Find where the given text appears and provide that cell's center as [X, Y] coordinate. 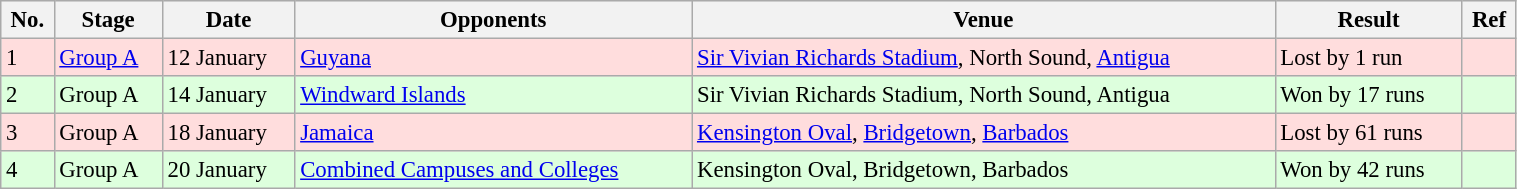
Venue [984, 20]
14 January [228, 95]
Opponents [494, 20]
4 [28, 170]
Won by 17 runs [1368, 95]
Result [1368, 20]
Windward Islands [494, 95]
Lost by 61 runs [1368, 133]
Ref [1489, 20]
3 [28, 133]
18 January [228, 133]
Jamaica [494, 133]
1 [28, 58]
20 January [228, 170]
No. [28, 20]
Date [228, 20]
2 [28, 95]
12 January [228, 58]
Lost by 1 run [1368, 58]
Won by 42 runs [1368, 170]
Stage [108, 20]
Combined Campuses and Colleges [494, 170]
Guyana [494, 58]
